Return (X, Y) of the center of cell containing provided text 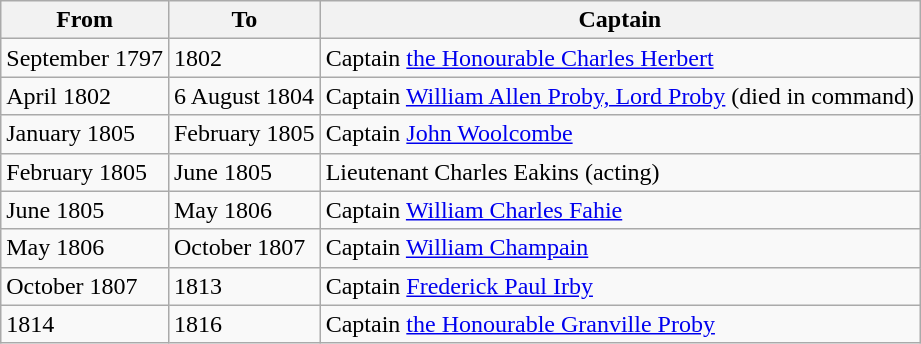
From (85, 20)
Captain William Champain (620, 248)
January 1805 (85, 134)
Captain Frederick Paul Irby (620, 286)
6 August 1804 (244, 96)
Captain William Allen Proby, Lord Proby (died in command) (620, 96)
Captain (620, 20)
Captain John Woolcombe (620, 134)
1816 (244, 324)
April 1802 (85, 96)
Captain the Honourable Charles Herbert (620, 58)
Captain the Honourable Granville Proby (620, 324)
1813 (244, 286)
1802 (244, 58)
1814 (85, 324)
Lieutenant Charles Eakins (acting) (620, 172)
Captain William Charles Fahie (620, 210)
To (244, 20)
September 1797 (85, 58)
